For the text-containing cell, return its midpoint in (x, y) coordinate format. 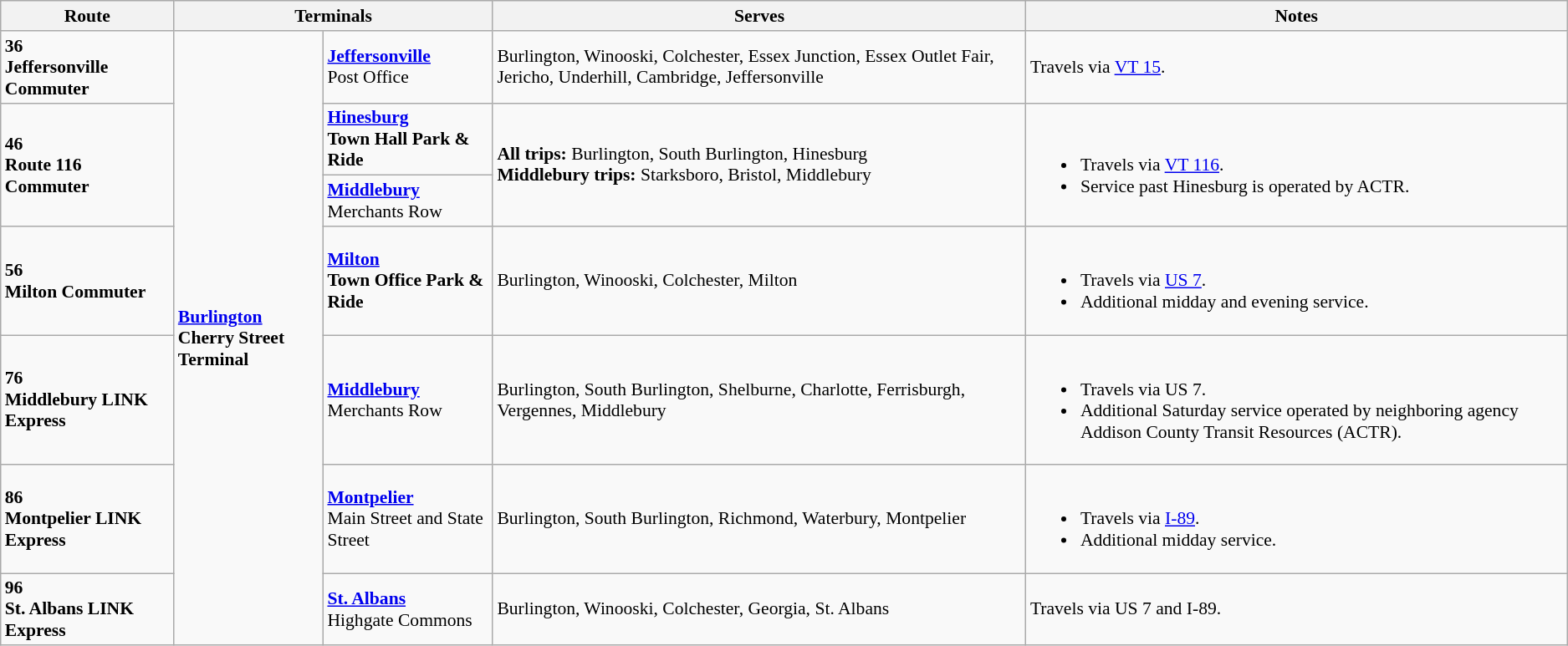
56Milton Commuter (87, 281)
Serves (759, 16)
All trips: Burlington, South Burlington, HinesburgMiddlebury trips: Starksboro, Bristol, Middlebury (759, 165)
Route (87, 16)
46Route 116 Commuter (87, 165)
86Montpelier LINK Express (87, 519)
Travels via VT 116.Service past Hinesburg is operated by ACTR. (1296, 165)
HinesburgTown Hall Park & Ride (408, 139)
Burlington, South Burlington, Richmond, Waterbury, Montpelier (759, 519)
JeffersonvillePost Office (408, 67)
76Middlebury LINK Express (87, 399)
BurlingtonCherry Street Terminal (249, 338)
Burlington, Winooski, Colchester, Essex Junction, Essex Outlet Fair, Jericho, Underhill, Cambridge, Jeffersonville (759, 67)
St. AlbansHighgate Commons (408, 610)
Travels via I-89.Additional midday service. (1296, 519)
96St. Albans LINK Express (87, 610)
Burlington, Winooski, Colchester, Milton (759, 281)
MiltonTown Office Park & Ride (408, 281)
Travels via VT 15. (1296, 67)
36JeffersonvilleCommuter (87, 67)
Terminals (334, 16)
MontpelierMain Street and State Street (408, 519)
Burlington, South Burlington, Shelburne, Charlotte, Ferrisburgh, Vergennes, Middlebury (759, 399)
Travels via US 7 and I-89. (1296, 610)
Travels via US 7.Additional midday and evening service. (1296, 281)
Burlington, Winooski, Colchester, Georgia, St. Albans (759, 610)
Travels via US 7.Additional Saturday service operated by neighboring agency Addison County Transit Resources (ACTR). (1296, 399)
Notes (1296, 16)
